Capture the cell that displays the provided text and extract its [x, y] central coordinate. 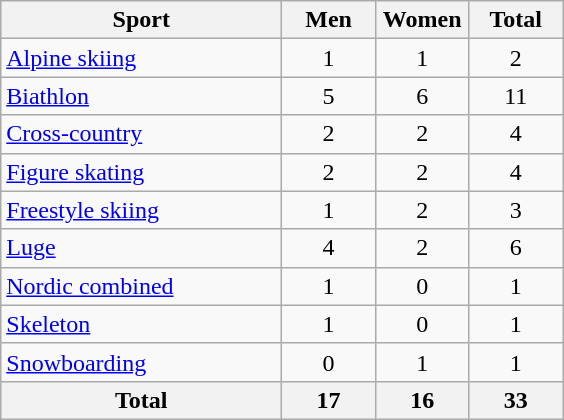
Nordic combined [142, 286]
33 [516, 400]
Figure skating [142, 172]
Biathlon [142, 96]
Snowboarding [142, 362]
Alpine skiing [142, 58]
17 [329, 400]
16 [422, 400]
Sport [142, 20]
Skeleton [142, 324]
11 [516, 96]
Women [422, 20]
Luge [142, 248]
Cross-country [142, 134]
3 [516, 210]
5 [329, 96]
Freestyle skiing [142, 210]
Men [329, 20]
